Provide the (X, Y) coordinate of the cell's center where the given text is located.  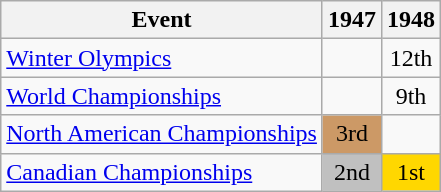
9th (412, 96)
2nd (352, 172)
Canadian Championships (162, 172)
1947 (352, 20)
Event (162, 20)
1st (412, 172)
3rd (352, 134)
Winter Olympics (162, 58)
12th (412, 58)
1948 (412, 20)
World Championships (162, 96)
North American Championships (162, 134)
